Extract the (X, Y) coordinate from the center of the cell holding the provided text.  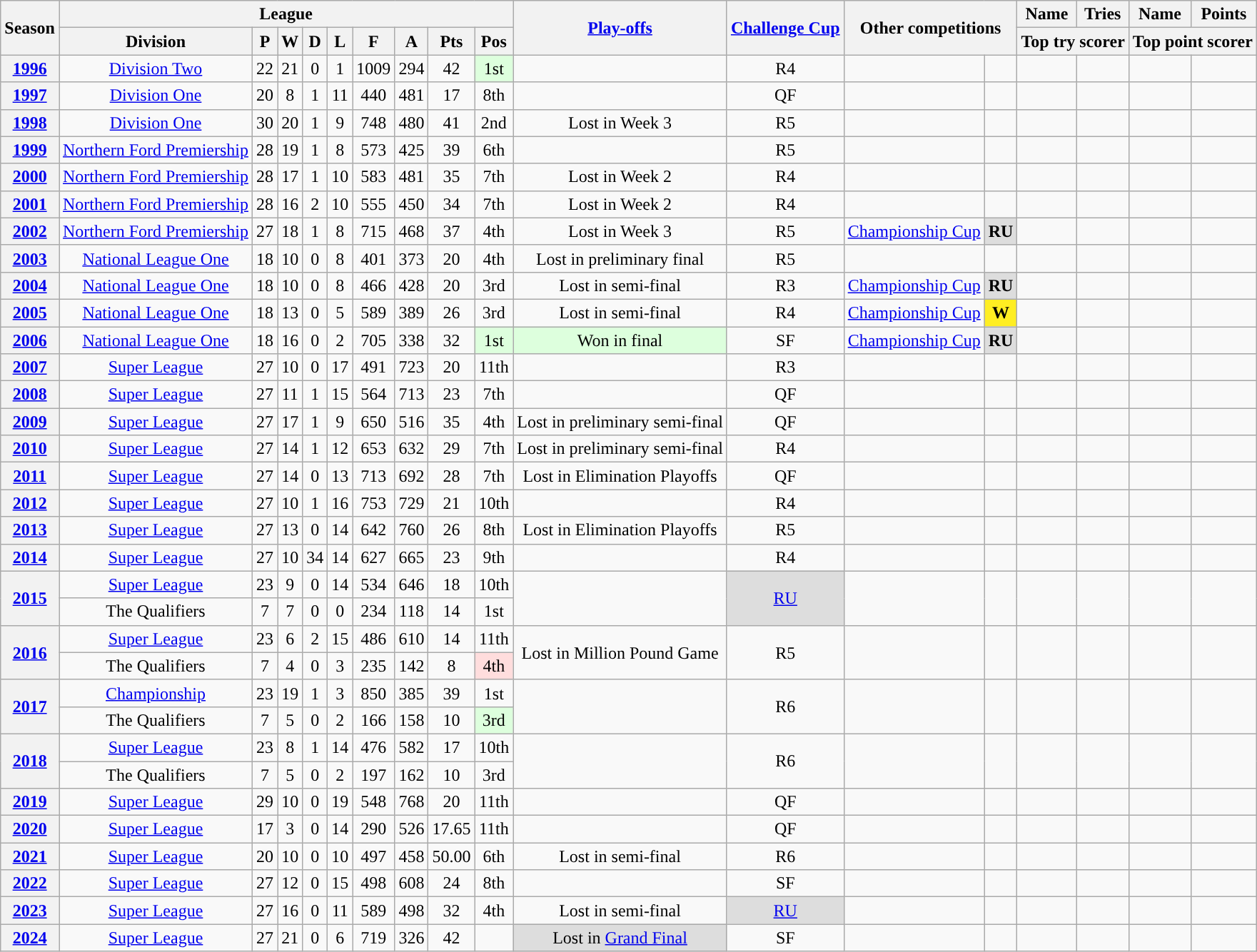
2003 (30, 258)
Top try scorer (1073, 41)
Pts (451, 41)
L (340, 41)
2011 (30, 476)
632 (411, 449)
37 (451, 231)
2004 (30, 285)
468 (411, 231)
197 (374, 774)
2010 (30, 449)
476 (374, 747)
Division Two (156, 69)
610 (411, 639)
P (266, 41)
534 (374, 584)
2017 (30, 707)
Championship (156, 693)
428 (411, 285)
2020 (30, 829)
646 (411, 584)
850 (374, 693)
162 (411, 774)
30 (266, 123)
Division (156, 41)
719 (374, 938)
2016 (30, 652)
665 (411, 557)
2024 (30, 938)
2013 (30, 530)
548 (374, 802)
2014 (30, 557)
338 (411, 340)
497 (374, 856)
2008 (30, 395)
486 (374, 639)
458 (411, 856)
2019 (30, 802)
748 (374, 123)
1009 (374, 69)
2nd (494, 123)
Lost in Million Pound Game (620, 652)
Won in final (620, 340)
466 (374, 285)
401 (374, 258)
2005 (30, 313)
Other competitions (931, 28)
2001 (30, 204)
Challenge Cup (785, 28)
22 (266, 69)
753 (374, 503)
564 (374, 395)
235 (374, 666)
389 (411, 313)
A (411, 41)
Pos (494, 41)
294 (411, 69)
17.65 (451, 829)
2006 (30, 340)
2021 (30, 856)
9th (494, 557)
705 (374, 340)
290 (374, 829)
440 (374, 96)
650 (374, 422)
555 (374, 204)
2009 (30, 422)
768 (411, 802)
526 (411, 829)
450 (411, 204)
2000 (30, 177)
326 (411, 938)
480 (411, 123)
582 (411, 747)
385 (411, 693)
2007 (30, 368)
1998 (30, 123)
142 (411, 666)
50.00 (451, 856)
166 (374, 720)
642 (374, 530)
Points (1223, 14)
Lost in Grand Final (620, 938)
608 (411, 883)
Lost in preliminary final (620, 258)
F (374, 41)
2002 (30, 231)
24 (451, 883)
Top point scorer (1192, 41)
1999 (30, 150)
2012 (30, 503)
D (315, 41)
158 (411, 720)
41 (451, 123)
Season (30, 28)
583 (374, 177)
653 (374, 449)
118 (411, 612)
723 (411, 368)
715 (374, 231)
Play-offs (620, 28)
2018 (30, 761)
234 (374, 612)
729 (411, 503)
760 (411, 530)
2015 (30, 598)
2023 (30, 911)
627 (374, 557)
373 (411, 258)
516 (411, 422)
Tries (1102, 14)
491 (374, 368)
573 (374, 150)
4 (290, 666)
2022 (30, 883)
425 (411, 150)
1997 (30, 96)
League (286, 14)
1996 (30, 69)
692 (411, 476)
